Find where the given text appears and provide that cell's center as [x, y] coordinate. 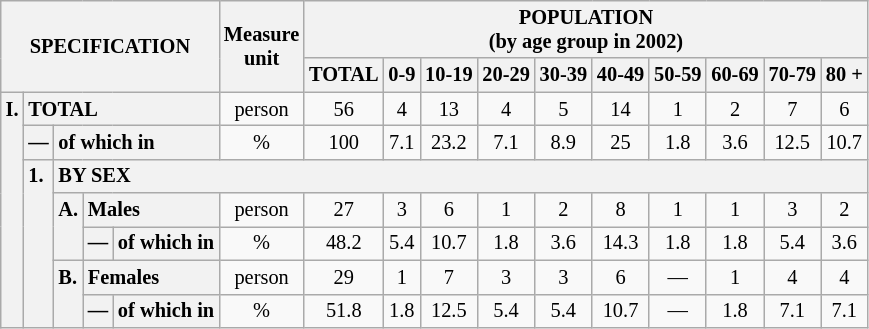
30-39 [564, 75]
20-29 [506, 75]
14 [620, 109]
23.2 [448, 142]
14.3 [620, 243]
1. [38, 243]
25 [620, 142]
10-19 [448, 75]
8.9 [564, 142]
40-49 [620, 75]
A. [68, 226]
50-59 [678, 75]
80 + [844, 75]
13 [448, 109]
29 [344, 277]
5 [564, 109]
100 [344, 142]
8 [620, 210]
70-79 [792, 75]
48.2 [344, 243]
BY SEX [461, 176]
Females [151, 277]
27 [344, 210]
B. [68, 294]
I. [12, 210]
Males [151, 210]
SPECIFICATION [110, 46]
56 [344, 109]
Measure unit [262, 46]
60-69 [734, 75]
0-9 [402, 75]
POPULATION (by age group in 2002) [586, 29]
51.8 [344, 311]
